Identify which cell holds the provided text, then report its [x, y] central coordinate. 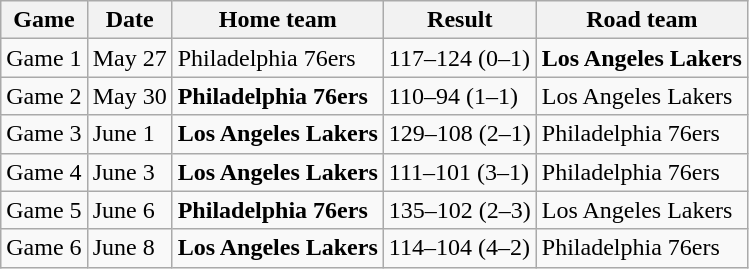
Home team [278, 20]
110–94 (1–1) [460, 96]
June 8 [130, 248]
Game 3 [44, 134]
May 27 [130, 58]
Result [460, 20]
Game [44, 20]
114–104 (4–2) [460, 248]
May 30 [130, 96]
Game 2 [44, 96]
June 6 [130, 210]
Game 4 [44, 172]
135–102 (2–3) [460, 210]
June 1 [130, 134]
Game 1 [44, 58]
117–124 (0–1) [460, 58]
June 3 [130, 172]
Game 5 [44, 210]
Game 6 [44, 248]
Road team [642, 20]
111–101 (3–1) [460, 172]
129–108 (2–1) [460, 134]
Date [130, 20]
